Pinpoint the cell where the given text exists, returning its (x, y) midpoint coordinate. 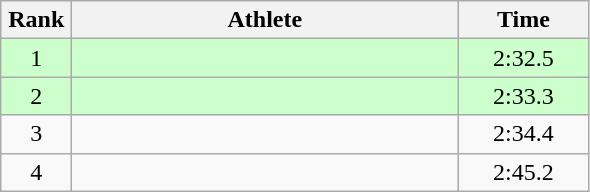
Time (524, 20)
1 (36, 58)
4 (36, 172)
2:34.4 (524, 134)
Athlete (265, 20)
3 (36, 134)
Rank (36, 20)
2:45.2 (524, 172)
2 (36, 96)
2:33.3 (524, 96)
2:32.5 (524, 58)
